Locate the cell with the specified text and output its [X, Y] center coordinate. 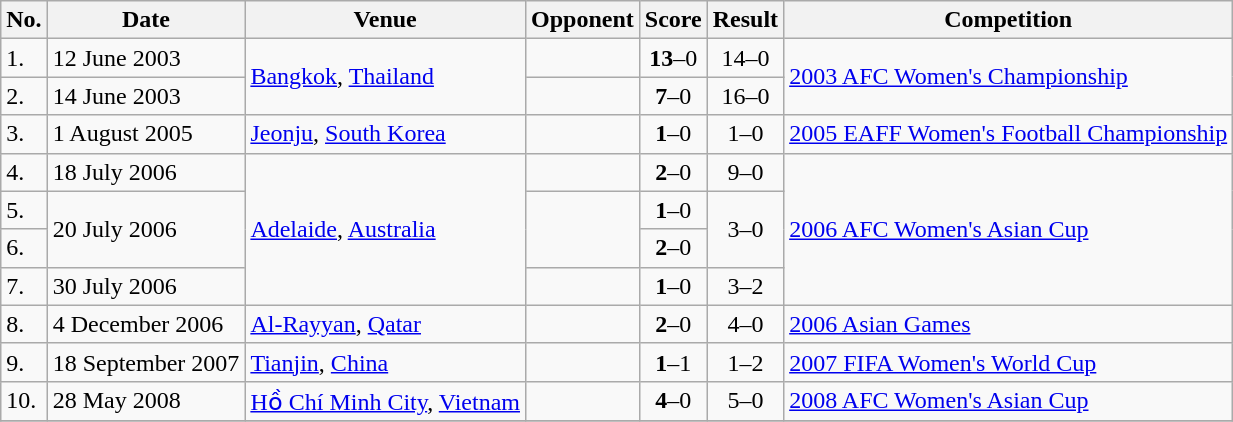
Bangkok, Thailand [386, 77]
No. [24, 20]
1 August 2005 [146, 134]
18 July 2006 [146, 172]
13–0 [673, 58]
Score [673, 20]
12 June 2003 [146, 58]
Result [745, 20]
6. [24, 248]
2006 AFC Women's Asian Cup [1008, 229]
10. [24, 401]
7. [24, 286]
2003 AFC Women's Championship [1008, 77]
2008 AFC Women's Asian Cup [1008, 401]
2006 Asian Games [1008, 324]
1–1 [673, 362]
18 September 2007 [146, 362]
5. [24, 210]
16–0 [745, 96]
2005 EAFF Women's Football Championship [1008, 134]
4. [24, 172]
3–2 [745, 286]
9. [24, 362]
Tianjin, China [386, 362]
4 December 2006 [146, 324]
Hồ Chí Minh City, Vietnam [386, 401]
Adelaide, Australia [386, 229]
8. [24, 324]
28 May 2008 [146, 401]
Competition [1008, 20]
Opponent [583, 20]
14–0 [745, 58]
Jeonju, South Korea [386, 134]
2007 FIFA Women's World Cup [1008, 362]
1. [24, 58]
Date [146, 20]
3–0 [745, 229]
3. [24, 134]
14 June 2003 [146, 96]
20 July 2006 [146, 229]
Al-Rayyan, Qatar [386, 324]
9–0 [745, 172]
30 July 2006 [146, 286]
1–2 [745, 362]
7–0 [673, 96]
Venue [386, 20]
2. [24, 96]
5–0 [745, 401]
